Find where the given text appears and provide that cell's center as [x, y] coordinate. 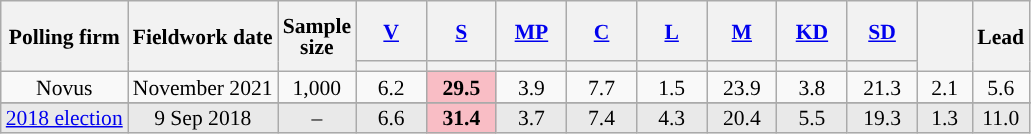
S [461, 31]
20.4 [742, 118]
2018 election [64, 118]
4.3 [672, 118]
Novus [64, 86]
Polling firm [64, 36]
1,000 [317, 86]
1.3 [944, 118]
– [317, 118]
21.3 [882, 86]
1.5 [672, 86]
November 2021 [203, 86]
2.1 [944, 86]
11.0 [1000, 118]
7.4 [601, 118]
MP [531, 31]
6.6 [391, 118]
5.6 [1000, 86]
SD [882, 31]
19.3 [882, 118]
Samplesize [317, 36]
23.9 [742, 86]
5.5 [812, 118]
6.2 [391, 86]
V [391, 31]
Lead [1000, 36]
3.9 [531, 86]
3.7 [531, 118]
9 Sep 2018 [203, 118]
29.5 [461, 86]
7.7 [601, 86]
M [742, 31]
3.8 [812, 86]
C [601, 31]
KD [812, 31]
L [672, 31]
31.4 [461, 118]
Fieldwork date [203, 36]
